Search for the cell housing the specified text and yield its (X, Y) center coordinate. 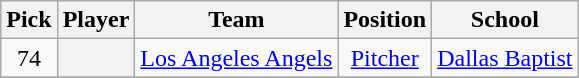
Player (96, 20)
Position (385, 20)
Dallas Baptist (505, 58)
Los Angeles Angels (236, 58)
Team (236, 20)
Pick (29, 20)
School (505, 20)
Pitcher (385, 58)
74 (29, 58)
